Determine the [x, y] coordinate at the center of the cell enclosing the given text.  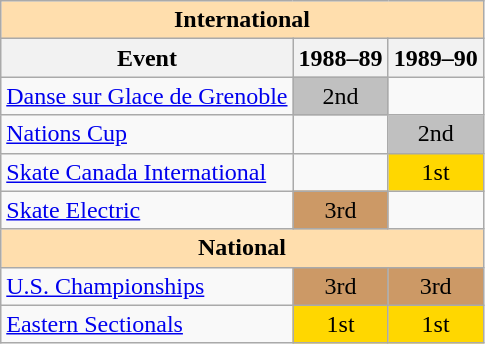
1989–90 [436, 58]
International [242, 20]
National [242, 248]
Danse sur Glace de Grenoble [147, 96]
U.S. Championships [147, 286]
Skate Electric [147, 210]
1988–89 [340, 58]
Skate Canada International [147, 172]
Event [147, 58]
Nations Cup [147, 134]
Eastern Sectionals [147, 324]
